Locate the cell with the specified text and output its (X, Y) center coordinate. 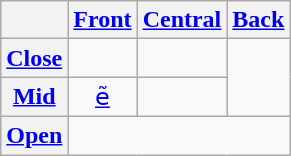
Open (34, 135)
Back (258, 20)
Close (34, 58)
Front (102, 20)
ẽ (102, 97)
Central (182, 20)
Mid (34, 97)
